Return (X, Y) of the center of cell containing provided text 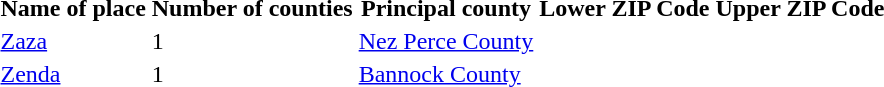
1 (252, 41)
Nez Perce County (446, 41)
